Provide the (X, Y) coordinate of the cell's center where the given text is located.  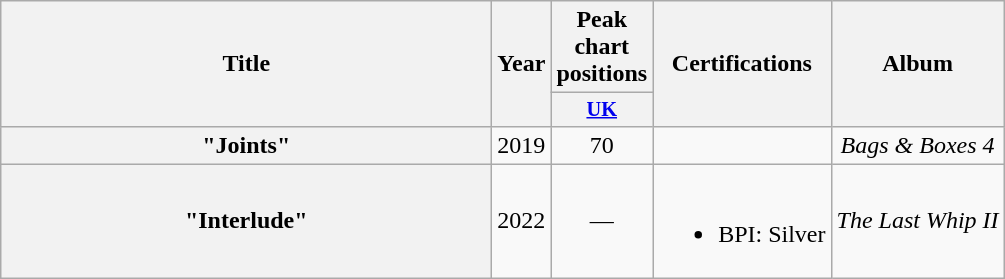
70 (602, 145)
BPI: Silver (742, 222)
— (602, 222)
UK (602, 110)
The Last Whip II (918, 222)
Peak chart positions (602, 47)
Year (522, 64)
Certifications (742, 64)
"Interlude" (246, 222)
2022 (522, 222)
"Joints" (246, 145)
Title (246, 64)
Bags & Boxes 4 (918, 145)
Album (918, 64)
2019 (522, 145)
